Return (x, y) of the center of cell containing provided text 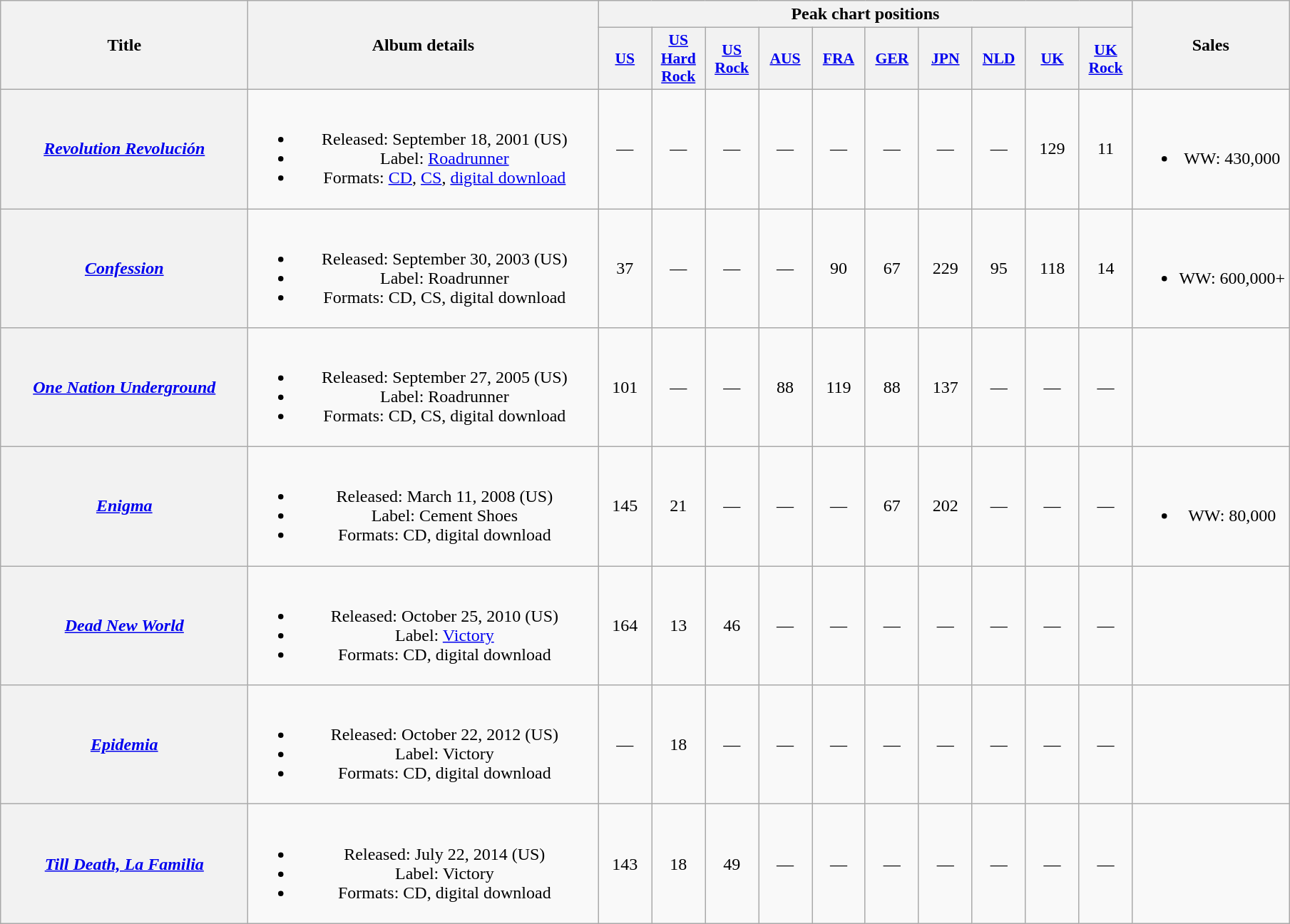
101 (625, 388)
Enigma (124, 506)
229 (946, 268)
119 (839, 388)
Released: October 22, 2012 (US)Label: VictoryFormats: CD, digital download (424, 744)
Released: March 11, 2008 (US)Label: Cement ShoesFormats: CD, digital download (424, 506)
Released: September 27, 2005 (US)Label: RoadrunnerFormats: CD, CS, digital download (424, 388)
UK (1053, 58)
95 (998, 268)
USHardRock (679, 58)
137 (946, 388)
AUS (786, 58)
21 (679, 506)
90 (839, 268)
Album details (424, 46)
UKRock (1105, 58)
Till Death, La Familia (124, 864)
JPN (946, 58)
Epidemia (124, 744)
Sales (1211, 46)
164 (625, 626)
11 (1105, 148)
143 (625, 864)
FRA (839, 58)
Released: July 22, 2014 (US)Label: VictoryFormats: CD, digital download (424, 864)
Released: October 25, 2010 (US)Label: VictoryFormats: CD, digital download (424, 626)
Peak chart positions (866, 14)
One Nation Underground (124, 388)
Dead New World (124, 626)
37 (625, 268)
118 (1053, 268)
49 (732, 864)
WW: 600,000+ (1211, 268)
GER (891, 58)
145 (625, 506)
Confession (124, 268)
US (625, 58)
WW: 80,000 (1211, 506)
WW: 430,000 (1211, 148)
Title (124, 46)
Released: September 30, 2003 (US)Label: RoadrunnerFormats: CD, CS, digital download (424, 268)
129 (1053, 148)
202 (946, 506)
Released: September 18, 2001 (US)Label: RoadrunnerFormats: CD, CS, digital download (424, 148)
USRock (732, 58)
13 (679, 626)
Revolution Revolución (124, 148)
14 (1105, 268)
46 (732, 626)
NLD (998, 58)
